Locate the cell with the specified text and output its [X, Y] center coordinate. 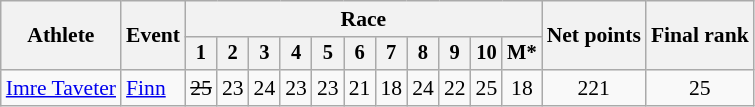
2 [233, 54]
Race [363, 19]
4 [296, 54]
1 [201, 54]
Net points [594, 36]
6 [360, 54]
10 [487, 54]
22 [455, 88]
Final rank [700, 36]
7 [391, 54]
3 [265, 54]
Finn [153, 88]
Athlete [61, 36]
Event [153, 36]
221 [594, 88]
5 [328, 54]
21 [360, 88]
Imre Taveter [61, 88]
9 [455, 54]
M* [522, 54]
8 [423, 54]
